Provide the [X, Y] coordinate of the cell's center where the given text is located.  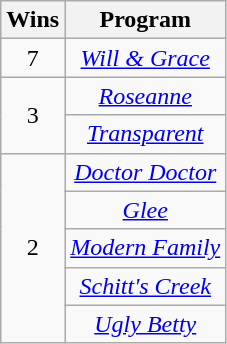
Schitt's Creek [146, 286]
3 [33, 115]
Modern Family [146, 248]
Wins [33, 20]
7 [33, 58]
Glee [146, 210]
2 [33, 248]
Ugly Betty [146, 324]
Transparent [146, 134]
Roseanne [146, 96]
Program [146, 20]
Doctor Doctor [146, 172]
Will & Grace [146, 58]
